From the cell containing the given text, extract its center point as [X, Y] coordinate. 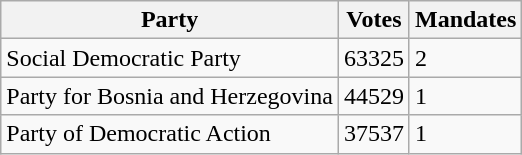
Social Democratic Party [170, 58]
44529 [374, 96]
2 [465, 58]
Party for Bosnia and Herzegovina [170, 96]
63325 [374, 58]
Party [170, 20]
37537 [374, 134]
Votes [374, 20]
Mandates [465, 20]
Party of Democratic Action [170, 134]
